Return the [X, Y] coordinate for the center point of the cell that contains the specified text.  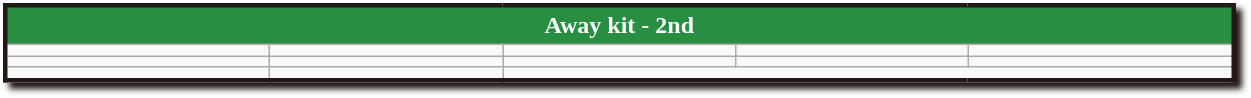
Away kit - 2nd [619, 25]
